Return [X, Y] of the center of cell containing provided text 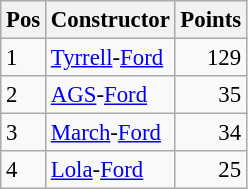
AGS-Ford [111, 95]
2 [24, 95]
Lola-Ford [111, 170]
129 [210, 58]
34 [210, 133]
3 [24, 133]
25 [210, 170]
4 [24, 170]
March-Ford [111, 133]
1 [24, 58]
Pos [24, 20]
Constructor [111, 20]
35 [210, 95]
Points [210, 20]
Tyrrell-Ford [111, 58]
